Capture the cell that displays the provided text and extract its [x, y] central coordinate. 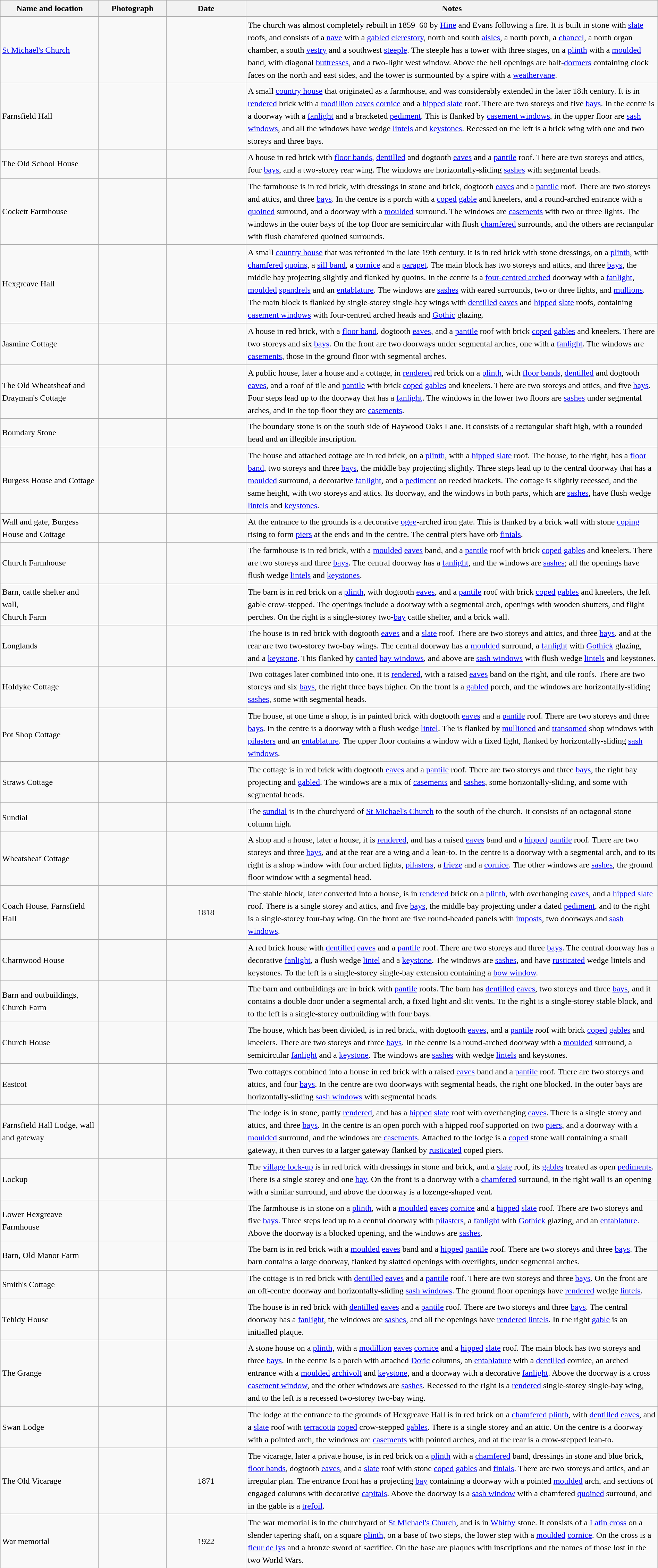
Straws Cottage [50, 782]
Tehidy House [50, 1320]
Name and location [50, 8]
The Grange [50, 1373]
Photograph [133, 8]
1922 [206, 1541]
Church House [50, 1043]
Wheatsheaf Cottage [50, 859]
Longlands [50, 646]
Date [206, 8]
Charnwood House [50, 960]
Wall and gate, Burgess House and Cottage [50, 528]
Smith's Cottage [50, 1284]
Barn and outbuildings, Church Farm [50, 1001]
Burgess House and Cottage [50, 480]
The Old Vicarage [50, 1481]
Lockup [50, 1179]
Holdyke Cottage [50, 687]
Barn, Old Manor Farm [50, 1255]
Church Farmhouse [50, 563]
Jasmine Cottage [50, 344]
1871 [206, 1481]
Cockett Farmhouse [50, 211]
Coach House, Farnsfield Hall [50, 912]
St Michael's Church [50, 50]
Barn, cattle shelter and wall,Church Farm [50, 605]
Pot Shop Cottage [50, 735]
The sundial is in the churchyard of St Michael's Church to the south of the church. It consists of an octagonal stone column high. [452, 817]
Lower Hexgreave Farmhouse [50, 1221]
The Old Wheatsheaf and Drayman's Cottage [50, 392]
Boundary Stone [50, 433]
Swan Lodge [50, 1427]
Farnsfield Hall Lodge, wall and gateway [50, 1132]
Sundial [50, 817]
The Old School House [50, 164]
1818 [206, 912]
Eastcot [50, 1084]
Notes [452, 8]
Farnsfield Hall [50, 116]
Hexgreave Hall [50, 284]
War memorial [50, 1541]
